Search for the cell housing the specified text and yield its (X, Y) center coordinate. 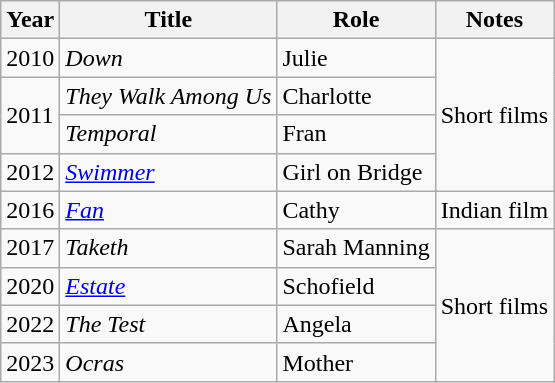
The Test (168, 324)
Swimmer (168, 172)
Julie (356, 58)
Temporal (168, 134)
Girl on Bridge (356, 172)
Ocras (168, 362)
Fan (168, 210)
2020 (30, 286)
Year (30, 20)
2011 (30, 115)
Title (168, 20)
Taketh (168, 248)
Cathy (356, 210)
Schofield (356, 286)
2016 (30, 210)
Notes (494, 20)
2010 (30, 58)
2022 (30, 324)
2023 (30, 362)
Indian film (494, 210)
Fran (356, 134)
Down (168, 58)
Sarah Manning (356, 248)
Charlotte (356, 96)
Role (356, 20)
2012 (30, 172)
2017 (30, 248)
Estate (168, 286)
Angela (356, 324)
Mother (356, 362)
They Walk Among Us (168, 96)
